Determine the [X, Y] coordinate at the center of the cell enclosing the given text.  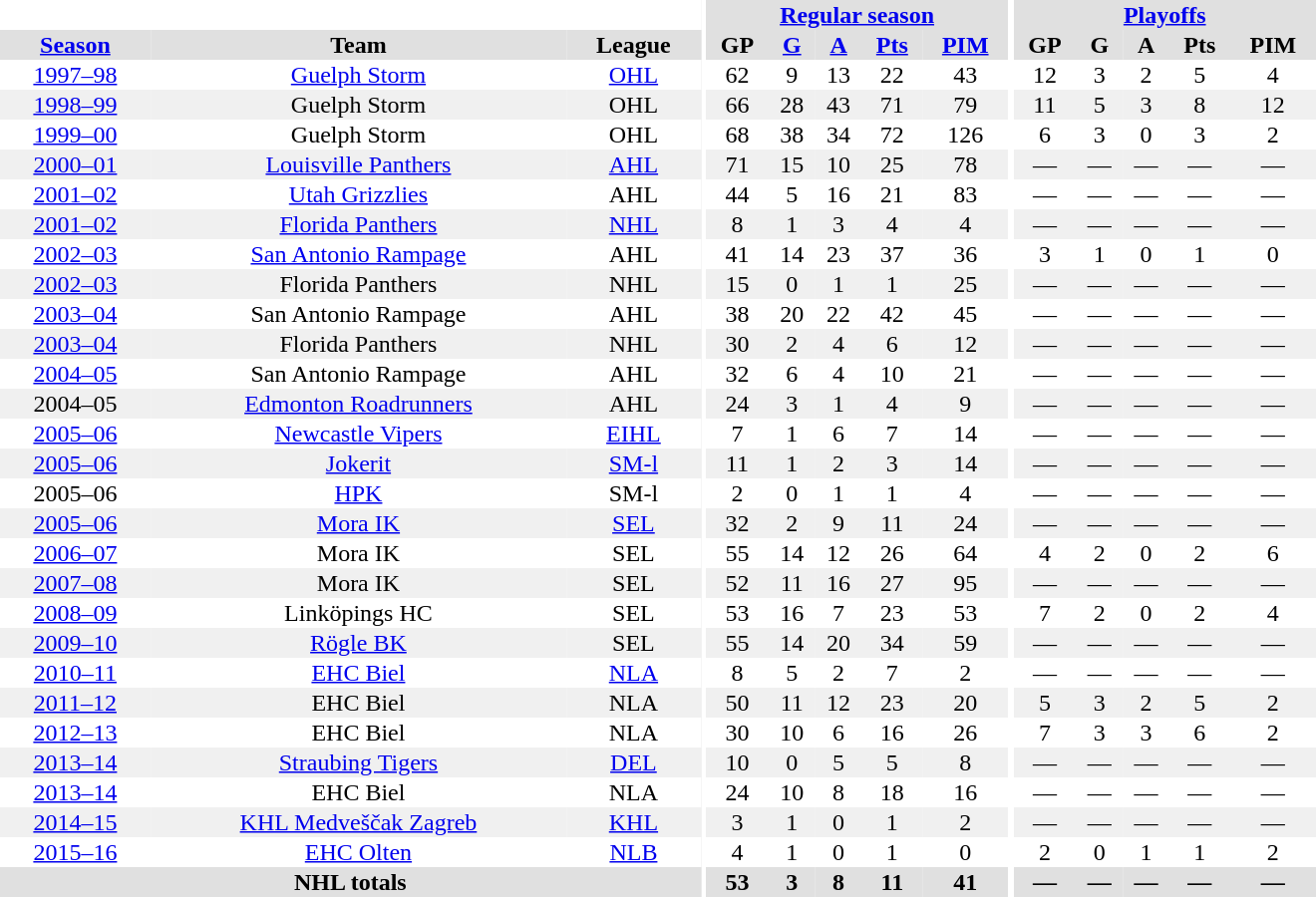
1998–99 [76, 105]
KHL Medveščak Zagreb [359, 822]
Utah Grizzlies [359, 194]
28 [792, 105]
78 [965, 164]
EIHL [634, 434]
1999–00 [76, 135]
HPK [359, 493]
1997–98 [76, 75]
126 [965, 135]
72 [893, 135]
Season [76, 45]
68 [738, 135]
NHL totals [351, 882]
Straubing Tigers [359, 762]
2009–10 [76, 643]
52 [738, 583]
2012–13 [76, 733]
League [634, 45]
Regular season [857, 15]
37 [893, 254]
45 [965, 314]
79 [965, 105]
Louisville Panthers [359, 164]
Linköpings HC [359, 613]
62 [738, 75]
NLB [634, 852]
64 [965, 553]
2006–07 [76, 553]
66 [738, 105]
KHL [634, 822]
59 [965, 643]
DEL [634, 762]
Newcastle Vipers [359, 434]
50 [738, 703]
2010–11 [76, 673]
36 [965, 254]
2000–01 [76, 164]
27 [893, 583]
83 [965, 194]
2015–16 [76, 852]
Rögle BK [359, 643]
2014–15 [76, 822]
Team [359, 45]
18 [893, 792]
95 [965, 583]
Jokerit [359, 463]
Edmonton Roadrunners [359, 404]
EHC Olten [359, 852]
44 [738, 194]
13 [839, 75]
2007–08 [76, 583]
2011–12 [76, 703]
42 [893, 314]
2008–09 [76, 613]
Playoffs [1164, 15]
